Extract the (X, Y) coordinate from the center of the cell holding the provided text.  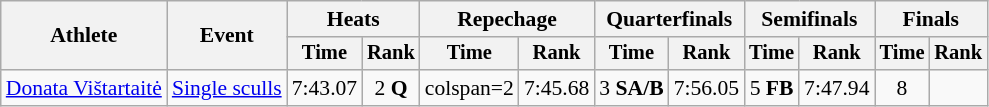
5 FB (772, 88)
Event (227, 36)
2 Q (391, 88)
Heats (354, 19)
7:45.68 (556, 88)
Semifinals (809, 19)
7:47.94 (836, 88)
Quarterfinals (669, 19)
Finals (931, 19)
Single sculls (227, 88)
colspan=2 (470, 88)
Athlete (84, 36)
8 (902, 88)
3 SA/B (631, 88)
Repechage (508, 19)
7:56.05 (706, 88)
7:43.07 (324, 88)
Donata Vištartaitė (84, 88)
